Output the (X, Y) coordinate of the center of the cell containing the given text.  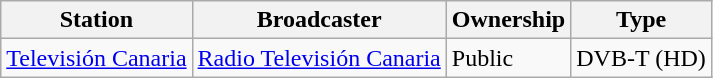
Ownership (508, 20)
Public (508, 58)
Radio Televisión Canaria (319, 58)
Broadcaster (319, 20)
DVB-T (HD) (642, 58)
Televisión Canaria (96, 58)
Type (642, 20)
Station (96, 20)
